Return (X, Y) of the center of cell containing provided text 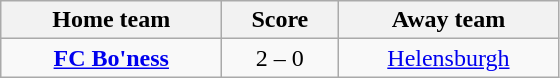
2 – 0 (280, 58)
Score (280, 20)
Home team (112, 20)
FC Bo'ness (112, 58)
Helensburgh (448, 58)
Away team (448, 20)
